Provide the (x, y) coordinate of the cell's center where the given text is located.  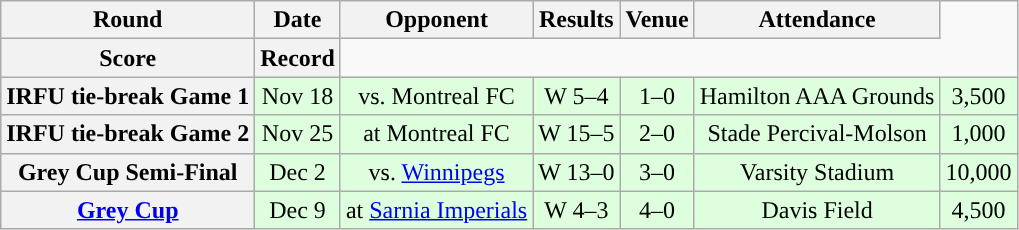
Opponent (436, 20)
1–0 (657, 96)
Attendance (817, 20)
Dec 9 (298, 210)
IRFU tie-break Game 1 (128, 96)
IRFU tie-break Game 2 (128, 134)
2–0 (657, 134)
4–0 (657, 210)
W 15–5 (576, 134)
W 4–3 (576, 210)
Dec 2 (298, 172)
1,000 (978, 134)
Davis Field (817, 210)
Nov 25 (298, 134)
Results (576, 20)
Nov 18 (298, 96)
W 13–0 (576, 172)
Record (298, 58)
at Sarnia Imperials (436, 210)
10,000 (978, 172)
Grey Cup (128, 210)
vs. Winnipegs (436, 172)
vs. Montreal FC (436, 96)
Stade Percival-Molson (817, 134)
3,500 (978, 96)
Hamilton AAA Grounds (817, 96)
Venue (657, 20)
Round (128, 20)
Grey Cup Semi-Final (128, 172)
at Montreal FC (436, 134)
4,500 (978, 210)
Varsity Stadium (817, 172)
Score (128, 58)
Date (298, 20)
3–0 (657, 172)
W 5–4 (576, 96)
